Pinpoint the cell where the given text exists, returning its [X, Y] midpoint coordinate. 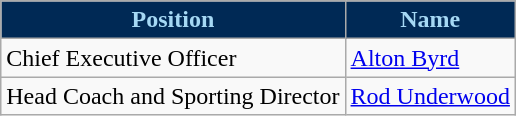
Head Coach and Sporting Director [173, 96]
Chief Executive Officer [173, 58]
Alton Byrd [430, 58]
Name [430, 20]
Rod Underwood [430, 96]
Position [173, 20]
